Output the (X, Y) coordinate of the center of the cell containing the given text.  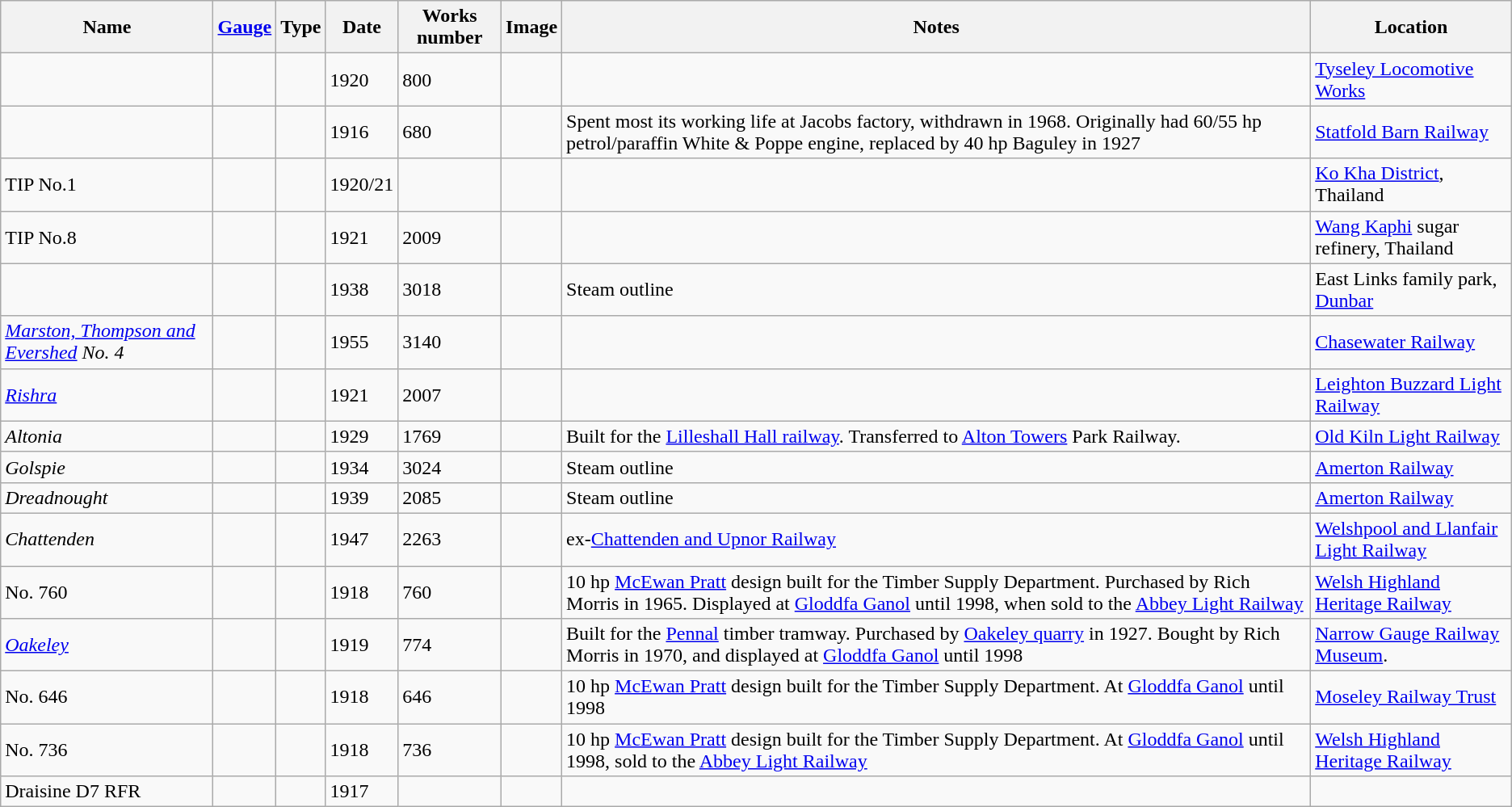
1920 (362, 79)
Rishra (107, 394)
East Links family park, Dunbar (1412, 289)
Golspie (107, 467)
Marston, Thompson and Evershed No. 4 (107, 343)
Altonia (107, 436)
3018 (450, 289)
2009 (450, 237)
680 (450, 132)
No. 646 (107, 698)
10 hp McEwan Pratt design built for the Timber Supply Department. At Gloddfa Ganol until 1998 (937, 698)
Date (362, 27)
Welshpool and Llanfair Light Railway (1412, 540)
Type (300, 27)
Tyseley Locomotive Works (1412, 79)
1920/21 (362, 184)
ex-Chattenden and Upnor Railway (937, 540)
Chattenden (107, 540)
2263 (450, 540)
No. 760 (107, 591)
2085 (450, 498)
1919 (362, 645)
800 (450, 79)
Narrow Gauge Railway Museum. (1412, 645)
1916 (362, 132)
Built for the Pennal timber tramway. Purchased by Oakeley quarry in 1927. Bought by Rich Morris in 1970, and displayed at Gloddfa Ganol until 1998 (937, 645)
Notes (937, 27)
1938 (362, 289)
TIP No.1 (107, 184)
3024 (450, 467)
10 hp McEwan Pratt design built for the Timber Supply Department. At Gloddfa Ganol until 1998, sold to the Abbey Light Railway (937, 750)
1769 (450, 436)
2007 (450, 394)
Works number (450, 27)
Image (531, 27)
Old Kiln Light Railway (1412, 436)
1917 (362, 792)
1929 (362, 436)
774 (450, 645)
Wang Kaphi sugar refinery, Thailand (1412, 237)
Gauge (245, 27)
Oakeley (107, 645)
Built for the Lilleshall Hall railway. Transferred to Alton Towers Park Railway. (937, 436)
Leighton Buzzard Light Railway (1412, 394)
Chasewater Railway (1412, 343)
No. 736 (107, 750)
736 (450, 750)
1947 (362, 540)
646 (450, 698)
Ko Kha District, Thailand (1412, 184)
Moseley Railway Trust (1412, 698)
760 (450, 591)
Name (107, 27)
1955 (362, 343)
3140 (450, 343)
1939 (362, 498)
Statfold Barn Railway (1412, 132)
TIP No.8 (107, 237)
Dreadnought (107, 498)
Location (1412, 27)
Draisine D7 RFR (107, 792)
1934 (362, 467)
